Search for the cell housing the specified text and yield its (x, y) center coordinate. 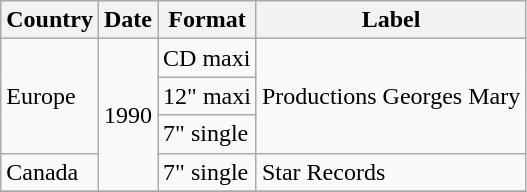
Productions Georges Mary (390, 96)
Format (208, 20)
Star Records (390, 172)
1990 (128, 115)
Country (50, 20)
Date (128, 20)
Europe (50, 96)
Canada (50, 172)
12" maxi (208, 96)
CD maxi (208, 58)
Label (390, 20)
